Search for the cell housing the specified text and yield its (X, Y) center coordinate. 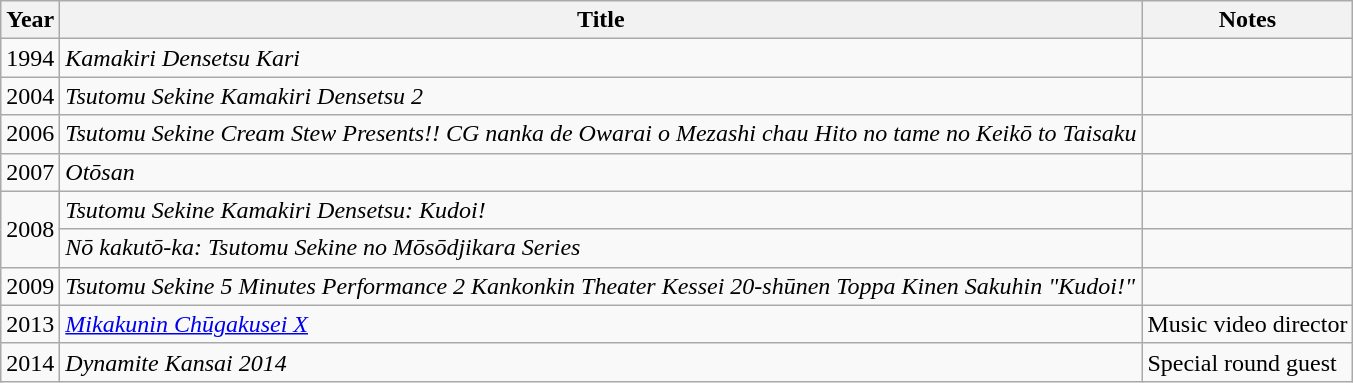
Tsutomu Sekine Cream Stew Presents!! CG nanka de Owarai o Mezashi chau Hito no tame no Keikō to Taisaku (601, 134)
2009 (30, 286)
Kamakiri Densetsu Kari (601, 58)
Dynamite Kansai 2014 (601, 362)
2004 (30, 96)
2008 (30, 229)
Otōsan (601, 172)
Mikakunin Chūgakusei X (601, 324)
Tsutomu Sekine Kamakiri Densetsu 2 (601, 96)
Title (601, 20)
1994 (30, 58)
Nō kakutō-ka: Tsutomu Sekine no Mōsōdjikara Series (601, 248)
2006 (30, 134)
2007 (30, 172)
Notes (1248, 20)
Tsutomu Sekine Kamakiri Densetsu: Kudoi! (601, 210)
Year (30, 20)
2013 (30, 324)
2014 (30, 362)
Music video director (1248, 324)
Special round guest (1248, 362)
Tsutomu Sekine 5 Minutes Performance 2 Kankonkin Theater Kessei 20-shūnen Toppa Kinen Sakuhin "Kudoi!" (601, 286)
